Capture the cell that displays the provided text and extract its [x, y] central coordinate. 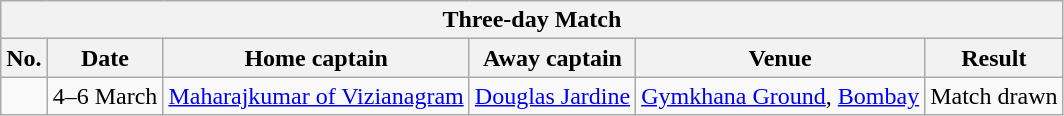
Douglas Jardine [552, 96]
Home captain [316, 58]
Match drawn [994, 96]
Date [105, 58]
Maharajkumar of Vizianagram [316, 96]
Result [994, 58]
Gymkhana Ground, Bombay [780, 96]
No. [24, 58]
Venue [780, 58]
Away captain [552, 58]
4–6 March [105, 96]
Three-day Match [532, 20]
